Determine the [x, y] coordinate at the center of the cell enclosing the given text.  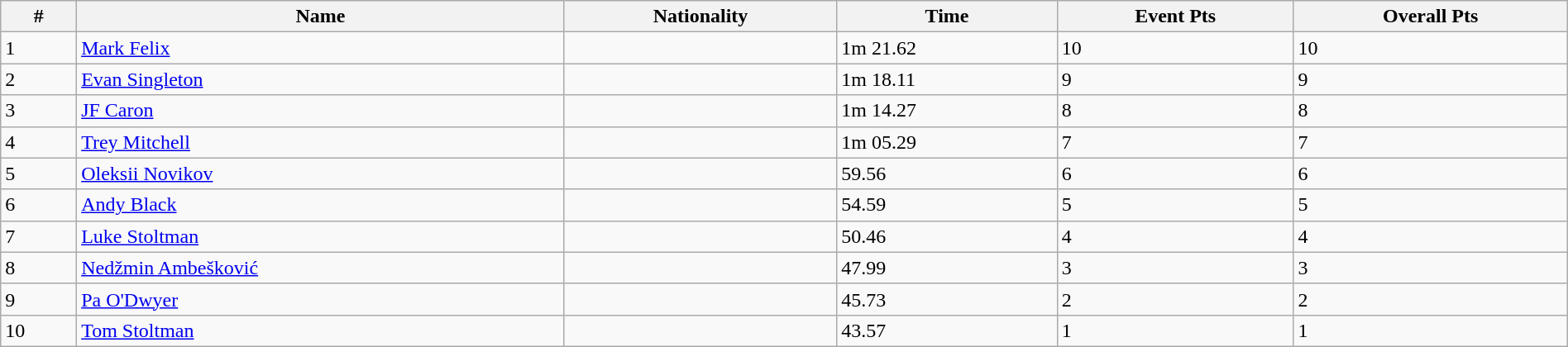
Luke Stoltman [321, 236]
JF Caron [321, 111]
54.59 [948, 205]
59.56 [948, 173]
Oleksii Novikov [321, 173]
Trey Mitchell [321, 142]
1m 05.29 [948, 142]
Time [948, 17]
Nedžmin Ambešković [321, 268]
45.73 [948, 299]
1m 14.27 [948, 111]
47.99 [948, 268]
1m 18.11 [948, 79]
Andy Black [321, 205]
Mark Felix [321, 48]
1m 21.62 [948, 48]
Event Pts [1175, 17]
Tom Stoltman [321, 330]
Nationality [700, 17]
50.46 [948, 236]
# [39, 17]
Name [321, 17]
Pa O'Dwyer [321, 299]
Overall Pts [1431, 17]
43.57 [948, 330]
Evan Singleton [321, 79]
